Return (X, Y) of the center of cell containing provided text 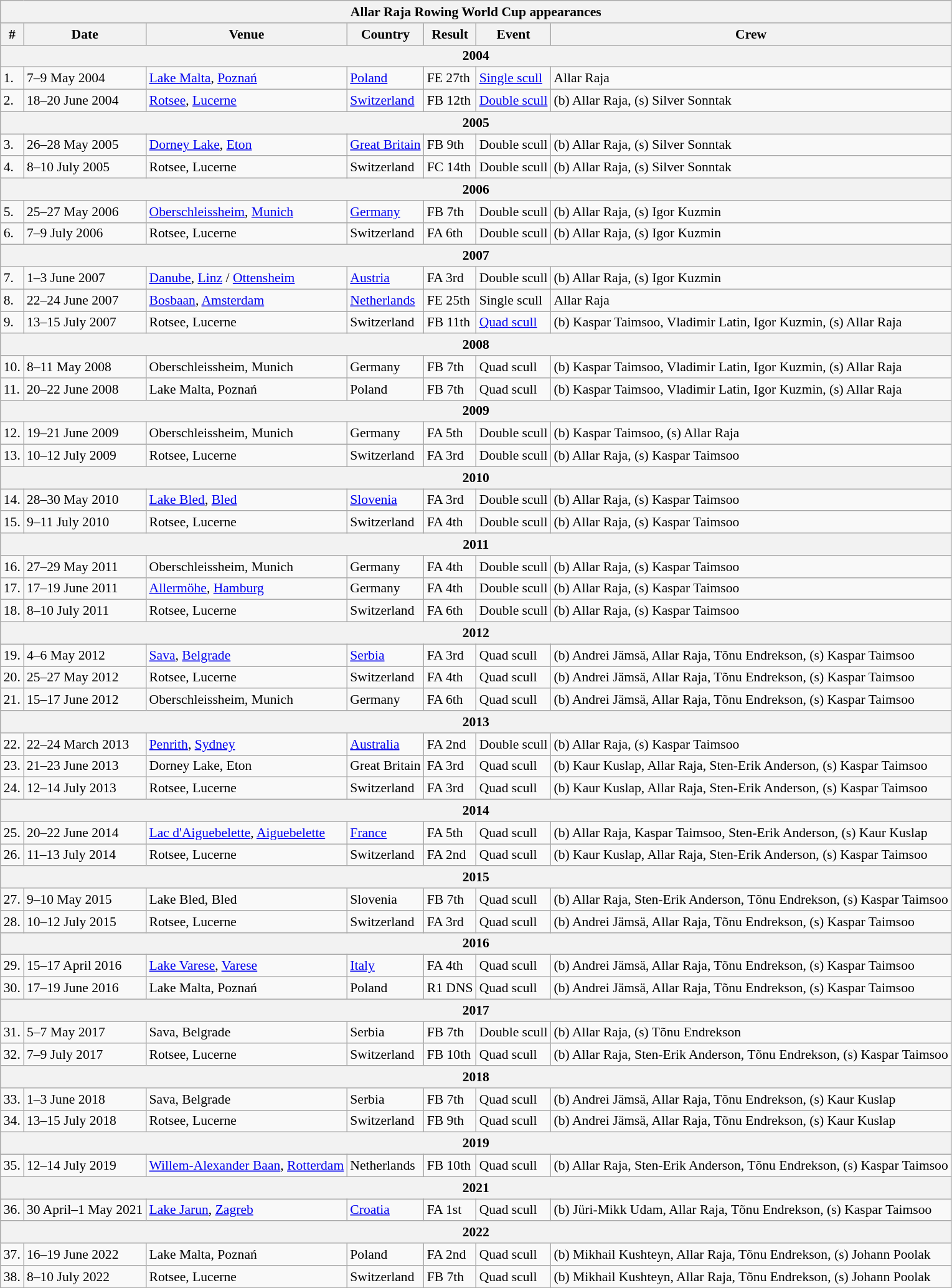
16–19 June 2022 (85, 1254)
25–27 May 2012 (85, 678)
Venue (247, 34)
8–10 July 2011 (85, 611)
38. (12, 1277)
7–9 July 2017 (85, 1055)
7–9 May 2004 (85, 78)
3. (12, 145)
1–3 June 2007 (85, 278)
35. (12, 1166)
16. (12, 567)
FE 27th (450, 78)
8. (12, 300)
12. (12, 433)
2007 (476, 256)
4. (12, 168)
28–30 May 2010 (85, 500)
2014 (476, 811)
2008 (476, 345)
21–23 June 2013 (85, 766)
R1 DNS (450, 988)
8–10 July 2022 (85, 1277)
Willem-Alexander Baan, Rotterdam (247, 1166)
Event (514, 34)
FC 14th (450, 168)
32. (12, 1055)
FA 1st (450, 1210)
25. (12, 833)
29. (12, 966)
Lake Varese, Varese (247, 966)
Result (450, 34)
20–22 June 2014 (85, 833)
17. (12, 589)
2006 (476, 189)
10–12 July 2009 (85, 456)
27–29 May 2011 (85, 567)
19. (12, 655)
2018 (476, 1077)
2019 (476, 1144)
34. (12, 1121)
4–6 May 2012 (85, 655)
2010 (476, 478)
5. (12, 212)
33. (12, 1099)
26. (12, 855)
10–12 July 2015 (85, 922)
Danube, Linz / Ottensheim (247, 278)
2009 (476, 411)
21. (12, 700)
18–20 June 2004 (85, 101)
12–14 July 2013 (85, 788)
23. (12, 766)
2022 (476, 1233)
30. (12, 988)
20–22 June 2008 (85, 389)
2017 (476, 1010)
1–3 June 2018 (85, 1099)
1. (12, 78)
7–9 July 2006 (85, 234)
2016 (476, 944)
36. (12, 1210)
12–14 July 2019 (85, 1166)
Australia (385, 744)
2012 (476, 633)
24. (12, 788)
(b) Allar Raja, Kaspar Taimsoo, Sten-Erik Anderson, (s) Kaur Kuslap (751, 833)
22–24 March 2013 (85, 744)
20. (12, 678)
11. (12, 389)
2. (12, 101)
11–13 July 2014 (85, 855)
Austria (385, 278)
Lake Jarun, Zagreb (247, 1210)
9–11 July 2010 (85, 523)
(b) Jüri-Mikk Udam, Allar Raja, Tõnu Endrekson, (s) Kaspar Taimsoo (751, 1210)
25–27 May 2006 (85, 212)
10. (12, 367)
5–7 May 2017 (85, 1033)
27. (12, 899)
FB 12th (450, 101)
Penrith, Sydney (247, 744)
13–15 July 2007 (85, 323)
18. (12, 611)
15. (12, 523)
2021 (476, 1188)
2011 (476, 544)
8–10 July 2005 (85, 168)
Allermöhe, Hamburg (247, 589)
31. (12, 1033)
15–17 June 2012 (85, 700)
2013 (476, 722)
2004 (476, 56)
France (385, 833)
22. (12, 744)
Date (85, 34)
2005 (476, 123)
7. (12, 278)
Country (385, 34)
8–11 May 2008 (85, 367)
22–24 June 2007 (85, 300)
(b) Kaspar Taimsoo, (s) Allar Raja (751, 433)
# (12, 34)
30 April–1 May 2021 (85, 1210)
6. (12, 234)
17–19 June 2011 (85, 589)
28. (12, 922)
2015 (476, 878)
26–28 May 2005 (85, 145)
Crew (751, 34)
Allar Raja Rowing World Cup appearances (476, 12)
14. (12, 500)
Italy (385, 966)
37. (12, 1254)
9. (12, 323)
FE 25th (450, 300)
19–21 June 2009 (85, 433)
FB 11th (450, 323)
13–15 July 2018 (85, 1121)
15–17 April 2016 (85, 966)
Bosbaan, Amsterdam (247, 300)
(b) Allar Raja, (s) Tõnu Endrekson (751, 1033)
17–19 June 2016 (85, 988)
9–10 May 2015 (85, 899)
Lac d'Aiguebelette, Aiguebelette (247, 833)
Croatia (385, 1210)
13. (12, 456)
